Identify which cell holds the provided text, then report its (X, Y) central coordinate. 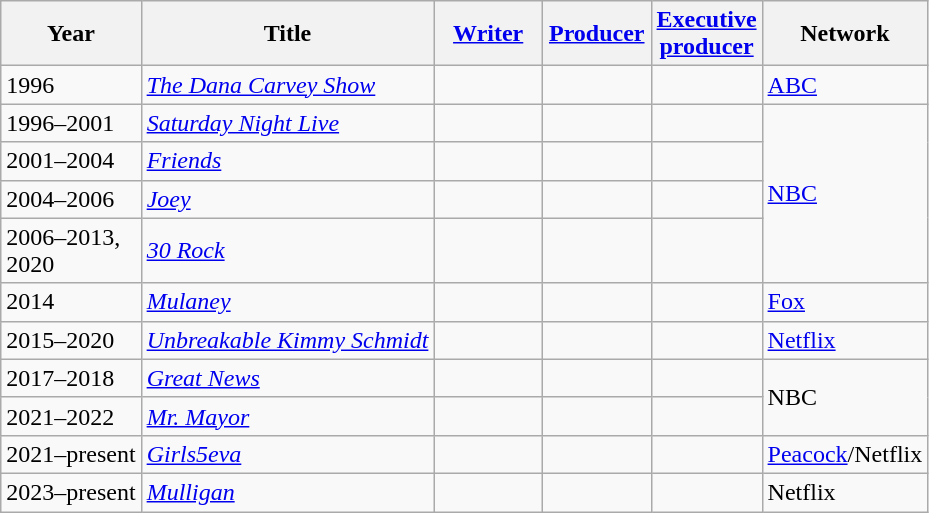
The Dana Carvey Show (288, 85)
Executiveproducer (706, 34)
Writer (488, 34)
ABC (845, 85)
Joey (288, 199)
2017–2018 (71, 378)
Unbreakable Kimmy Schmidt (288, 340)
2021–present (71, 454)
Great News (288, 378)
1996 (71, 85)
Fox (845, 302)
Network (845, 34)
2001–2004 (71, 161)
Peacock/Netflix (845, 454)
Mulligan (288, 492)
30 Rock (288, 250)
Friends (288, 161)
1996–2001 (71, 123)
2023–present (71, 492)
Year (71, 34)
2014 (71, 302)
Mr. Mayor (288, 416)
Title (288, 34)
2006–2013,2020 (71, 250)
2021–2022 (71, 416)
Producer (596, 34)
Saturday Night Live (288, 123)
2015–2020 (71, 340)
2004–2006 (71, 199)
Mulaney (288, 302)
Girls5eva (288, 454)
